Capture the cell that displays the provided text and extract its [x, y] central coordinate. 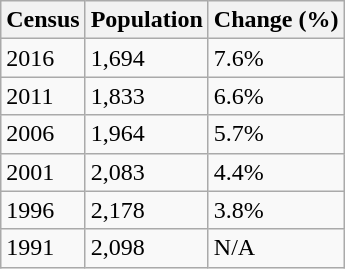
2011 [43, 96]
4.4% [276, 172]
3.8% [276, 210]
2001 [43, 172]
2,083 [146, 172]
1,964 [146, 134]
1,833 [146, 96]
N/A [276, 248]
6.6% [276, 96]
1996 [43, 210]
Change (%) [276, 20]
Population [146, 20]
2016 [43, 58]
Census [43, 20]
5.7% [276, 134]
2,178 [146, 210]
7.6% [276, 58]
1,694 [146, 58]
2006 [43, 134]
2,098 [146, 248]
1991 [43, 248]
